Determine the [x, y] coordinate at the center of the cell enclosing the given text.  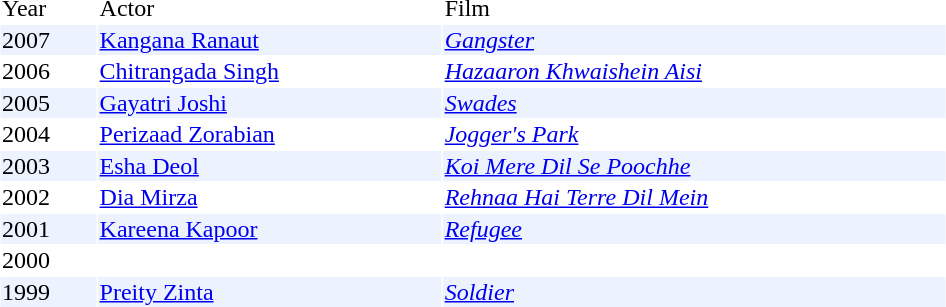
Preity Zinta [270, 292]
2001 [48, 229]
Esha Deol [270, 166]
Gangster [694, 40]
Perizaad Zorabian [270, 135]
2006 [48, 71]
Gayatri Joshi [270, 103]
Jogger's Park [694, 135]
2007 [48, 40]
Kareena Kapoor [270, 229]
Swades [694, 103]
2000 [48, 261]
Rehnaa Hai Terre Dil Mein [694, 197]
Kangana Ranaut [270, 40]
1999 [48, 292]
Dia Mirza [270, 197]
Refugee [694, 229]
Soldier [694, 292]
2005 [48, 103]
Hazaaron Khwaishein Aisi [694, 71]
Koi Mere Dil Se Poochhe [694, 166]
2003 [48, 166]
Chitrangada Singh [270, 71]
2004 [48, 135]
2002 [48, 197]
